Extract the [X, Y] coordinate from the center of the cell holding the provided text.  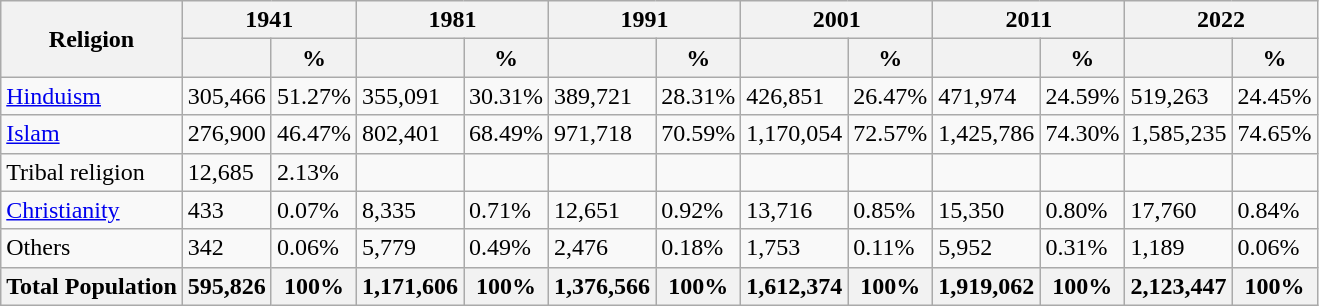
68.49% [506, 134]
2.13% [314, 172]
15,350 [986, 210]
0.07% [314, 210]
0.49% [506, 248]
0.92% [698, 210]
0.85% [890, 210]
28.31% [698, 96]
342 [226, 248]
12,685 [226, 172]
433 [226, 210]
971,718 [602, 134]
2022 [1221, 20]
2001 [837, 20]
13,716 [794, 210]
Others [92, 248]
26.47% [890, 96]
0.31% [1082, 248]
2,476 [602, 248]
Total Population [92, 286]
Christianity [92, 210]
0.18% [698, 248]
Islam [92, 134]
426,851 [794, 96]
Religion [92, 39]
46.47% [314, 134]
2011 [1029, 20]
Tribal religion [92, 172]
70.59% [698, 134]
5,952 [986, 248]
0.84% [1274, 210]
72.57% [890, 134]
1,171,606 [410, 286]
51.27% [314, 96]
30.31% [506, 96]
74.65% [1274, 134]
1,425,786 [986, 134]
74.30% [1082, 134]
0.71% [506, 210]
276,900 [226, 134]
389,721 [602, 96]
1,376,566 [602, 286]
5,779 [410, 248]
1991 [645, 20]
1,170,054 [794, 134]
519,263 [1178, 96]
355,091 [410, 96]
12,651 [602, 210]
802,401 [410, 134]
24.59% [1082, 96]
1,919,062 [986, 286]
305,466 [226, 96]
0.11% [890, 248]
8,335 [410, 210]
1,585,235 [1178, 134]
Hinduism [92, 96]
2,123,447 [1178, 286]
17,760 [1178, 210]
1,753 [794, 248]
595,826 [226, 286]
0.80% [1082, 210]
1981 [452, 20]
1,189 [1178, 248]
1941 [269, 20]
471,974 [986, 96]
1,612,374 [794, 286]
24.45% [1274, 96]
